For the text-containing cell, return its midpoint in [x, y] coordinate format. 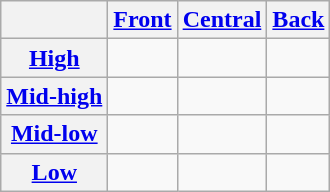
Central [222, 20]
Low [54, 172]
Mid-low [54, 134]
High [54, 58]
Front [142, 20]
Mid-high [54, 96]
Back [298, 20]
